Return (x, y) of the center of cell containing provided text 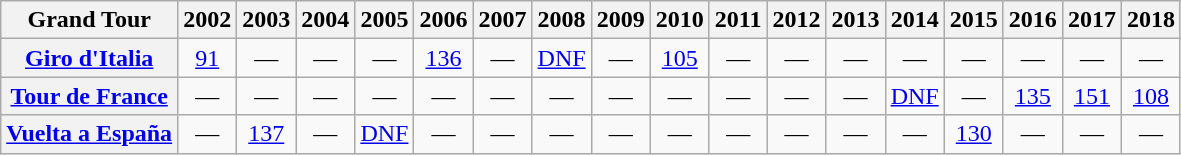
105 (680, 58)
2007 (502, 20)
2004 (326, 20)
2017 (1092, 20)
108 (1150, 96)
2008 (562, 20)
Grand Tour (90, 20)
136 (444, 58)
2010 (680, 20)
135 (1032, 96)
Tour de France (90, 96)
2014 (914, 20)
2005 (384, 20)
2013 (856, 20)
2012 (796, 20)
130 (974, 134)
Giro d'Italia (90, 58)
137 (266, 134)
2009 (620, 20)
151 (1092, 96)
91 (208, 58)
2016 (1032, 20)
2011 (738, 20)
2015 (974, 20)
Vuelta a España (90, 134)
2018 (1150, 20)
2003 (266, 20)
2006 (444, 20)
2002 (208, 20)
